Scan for the cell matching the given text and deliver its (X, Y) coordinate at center. 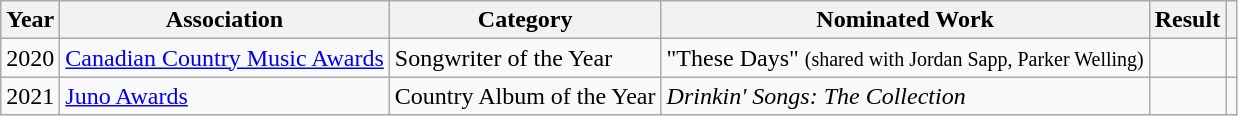
2020 (30, 58)
Year (30, 20)
Association (224, 20)
Juno Awards (224, 96)
Category (525, 20)
Result (1187, 20)
Country Album of the Year (525, 96)
"These Days" (shared with Jordan Sapp, Parker Welling) (905, 58)
Nominated Work (905, 20)
2021 (30, 96)
Songwriter of the Year (525, 58)
Canadian Country Music Awards (224, 58)
Drinkin' Songs: The Collection (905, 96)
